Identify which cell holds the provided text, then report its (x, y) central coordinate. 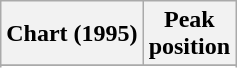
Chart (1995) (72, 34)
Peakposition (189, 34)
